From the cell containing the given text, extract its center point as (X, Y) coordinate. 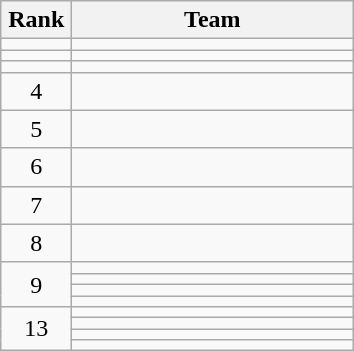
Team (212, 20)
7 (36, 205)
6 (36, 167)
4 (36, 91)
5 (36, 129)
8 (36, 243)
9 (36, 284)
Rank (36, 20)
13 (36, 329)
